Scan for the cell matching the given text and deliver its (X, Y) coordinate at center. 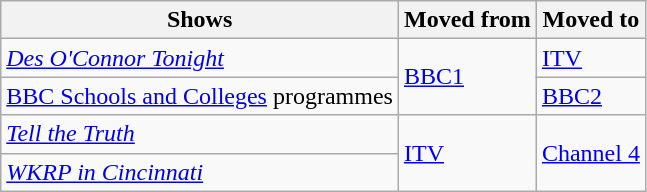
Tell the Truth (200, 134)
WKRP in Cincinnati (200, 172)
BBC1 (467, 77)
Moved to (590, 20)
Channel 4 (590, 153)
BBC Schools and Colleges programmes (200, 96)
BBC2 (590, 96)
Shows (200, 20)
Des O'Connor Tonight (200, 58)
Moved from (467, 20)
